Provide the (X, Y) coordinate of the cell's center where the given text is located.  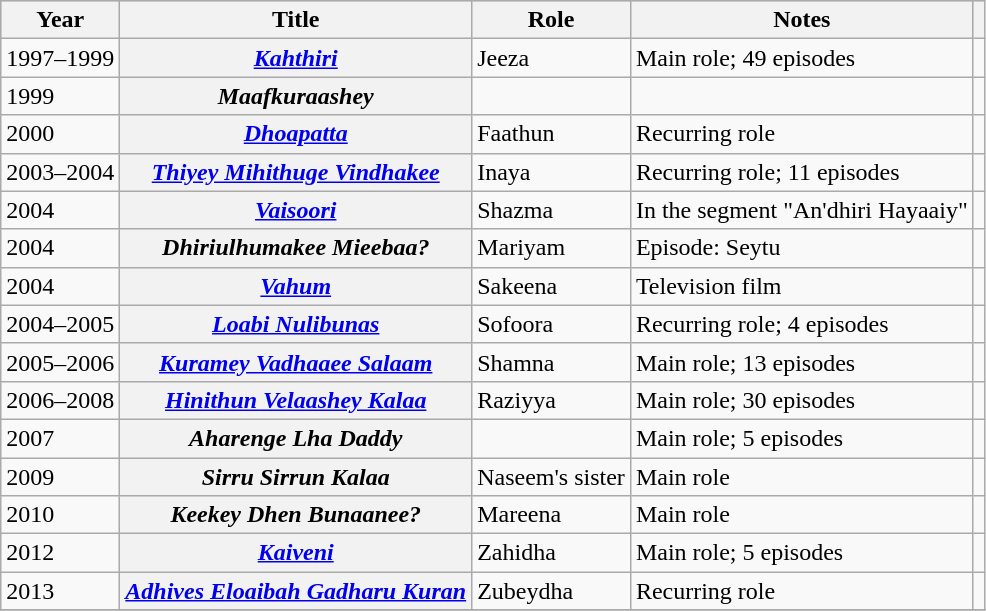
Main role; 13 episodes (802, 362)
Dhoapatta (296, 134)
Mariyam (552, 248)
Kuramey Vadhaaee Salaam (296, 362)
Maafkuraashey (296, 96)
Raziyya (552, 400)
Keekey Dhen Bunaanee? (296, 515)
Adhives Eloaibah Gadharu Kuran (296, 591)
Episode: Seytu (802, 248)
Recurring role; 11 episodes (802, 172)
Year (60, 20)
Mareena (552, 515)
Role (552, 20)
2003–2004 (60, 172)
Faathun (552, 134)
Hinithun Velaashey Kalaa (296, 400)
2006–2008 (60, 400)
2005–2006 (60, 362)
2000 (60, 134)
Thiyey Mihithuge Vindhakee (296, 172)
Vaisoori (296, 210)
Sofoora (552, 324)
Notes (802, 20)
Inaya (552, 172)
1999 (60, 96)
Shazma (552, 210)
2012 (60, 553)
2010 (60, 515)
Sirru Sirrun Kalaa (296, 477)
Main role; 49 episodes (802, 58)
Sakeena (552, 286)
Television film (802, 286)
Zubeydha (552, 591)
Jeeza (552, 58)
2009 (60, 477)
Aharenge Lha Daddy (296, 438)
Kahthiri (296, 58)
Recurring role; 4 episodes (802, 324)
2013 (60, 591)
In the segment "An'dhiri Hayaaiy" (802, 210)
1997–1999 (60, 58)
Main role; 30 episodes (802, 400)
Dhiriulhumakee Mieebaa? (296, 248)
Loabi Nulibunas (296, 324)
Zahidha (552, 553)
Kaiveni (296, 553)
Vahum (296, 286)
Naseem's sister (552, 477)
Title (296, 20)
2007 (60, 438)
Shamna (552, 362)
2004–2005 (60, 324)
